Output the (x, y) coordinate of the center of the cell containing the given text.  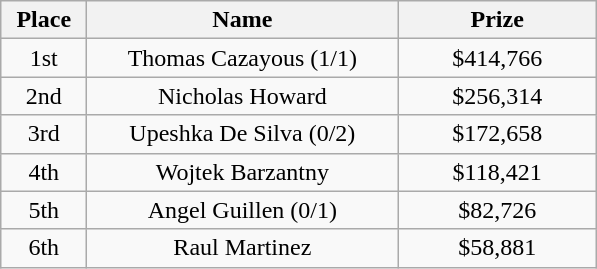
5th (44, 210)
6th (44, 248)
Nicholas Howard (242, 96)
Angel Guillen (0/1) (242, 210)
Thomas Cazayous (1/1) (242, 58)
2nd (44, 96)
$82,726 (498, 210)
Upeshka De Silva (0/2) (242, 134)
$118,421 (498, 172)
Name (242, 20)
Prize (498, 20)
4th (44, 172)
Wojtek Barzantny (242, 172)
3rd (44, 134)
1st (44, 58)
Raul Martinez (242, 248)
$414,766 (498, 58)
Place (44, 20)
$172,658 (498, 134)
$58,881 (498, 248)
$256,314 (498, 96)
